Locate the cell with the specified text and output its (X, Y) center coordinate. 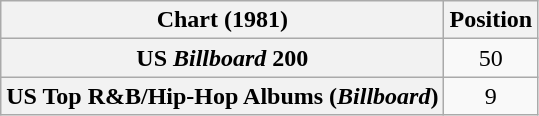
50 (491, 58)
US Top R&B/Hip-Hop Albums (Billboard) (222, 96)
Chart (1981) (222, 20)
US Billboard 200 (222, 58)
9 (491, 96)
Position (491, 20)
